From the cell containing the given text, extract its center point as [x, y] coordinate. 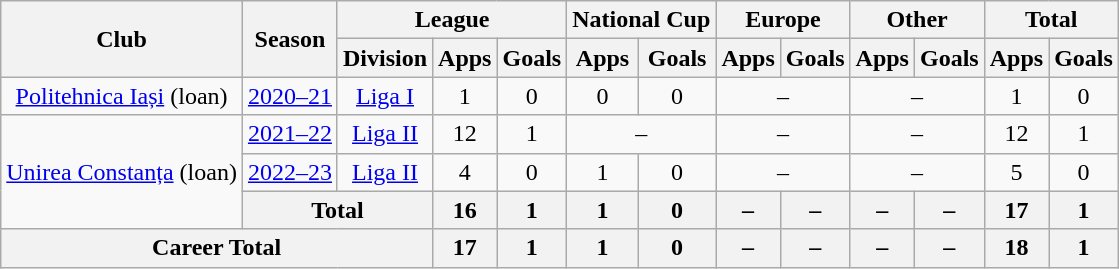
2020–21 [290, 96]
Season [290, 39]
National Cup [642, 20]
16 [465, 210]
18 [1016, 248]
2022–23 [290, 172]
5 [1016, 172]
Career Total [217, 248]
League [452, 20]
Unirea Constanța (loan) [122, 172]
4 [465, 172]
Europe [783, 20]
2021–22 [290, 134]
Club [122, 39]
Liga I [384, 96]
Division [384, 58]
Other [917, 20]
Politehnica Iași (loan) [122, 96]
